For the text-containing cell, return its midpoint in [x, y] coordinate format. 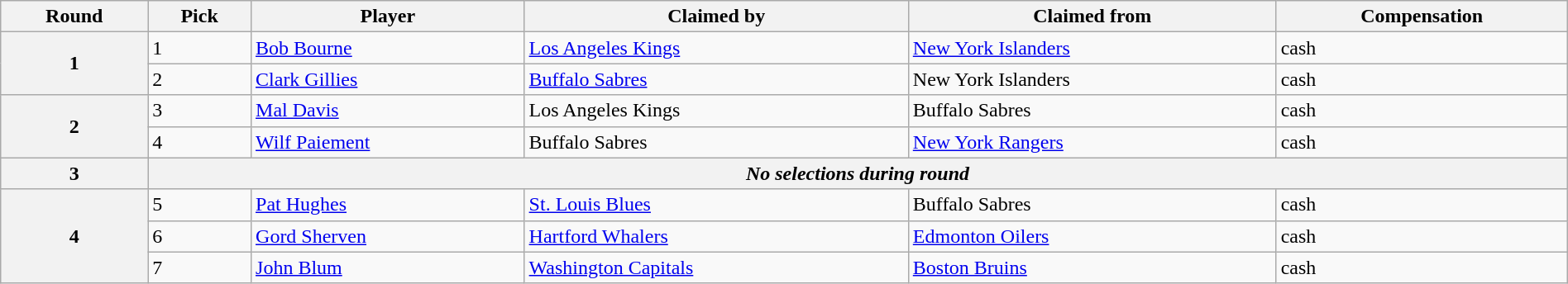
John Blum [389, 267]
Edmonton Oilers [1092, 236]
Wilf Paiement [389, 142]
Pick [200, 17]
Claimed from [1092, 17]
Claimed by [716, 17]
Compensation [1422, 17]
Gord Sherven [389, 236]
Clark Gillies [389, 79]
New York Rangers [1092, 142]
Washington Capitals [716, 267]
Mal Davis [389, 111]
Round [74, 17]
Hartford Whalers [716, 236]
No selections during round [858, 173]
St. Louis Blues [716, 205]
7 [200, 267]
Pat Hughes [389, 205]
Player [389, 17]
Bob Bourne [389, 48]
Boston Bruins [1092, 267]
6 [200, 236]
5 [200, 205]
